Return (x, y) of the center of cell containing provided text 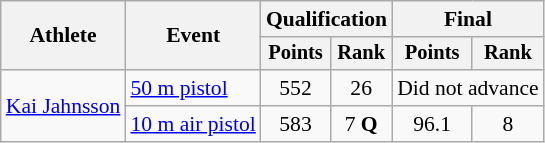
583 (296, 124)
Final (468, 19)
10 m air pistol (192, 124)
Event (192, 36)
7 Q (361, 124)
552 (296, 88)
8 (508, 124)
Kai Jahnsson (64, 106)
26 (361, 88)
Athlete (64, 36)
50 m pistol (192, 88)
96.1 (432, 124)
Did not advance (468, 88)
Qualification (326, 19)
